From the cell containing the given text, extract its center point as [X, Y] coordinate. 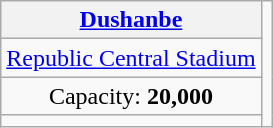
Republic Central Stadium [131, 58]
Dushanbe [131, 20]
Capacity: 20,000 [131, 96]
